Provide the [X, Y] coordinate of the cell's center where the given text is located.  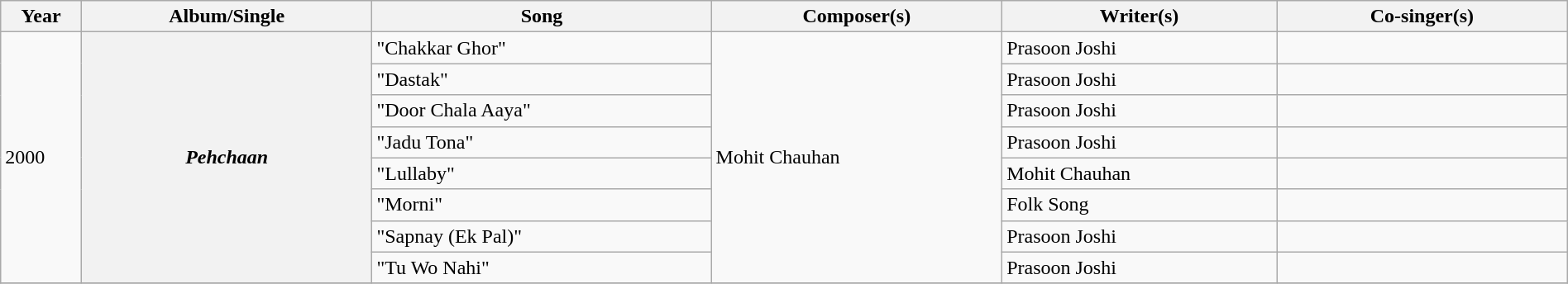
Year [41, 17]
"Sapnay (Ek Pal)" [542, 236]
Album/Single [227, 17]
Writer(s) [1140, 17]
"Tu Wo Nahi" [542, 267]
2000 [41, 158]
Song [542, 17]
"Jadu Tona" [542, 142]
"Chakkar Ghor" [542, 48]
Co-singer(s) [1422, 17]
Composer(s) [857, 17]
"Lullaby" [542, 173]
Folk Song [1140, 205]
"Door Chala Aaya" [542, 111]
"Morni" [542, 205]
"Dastak" [542, 79]
Pehchaan [227, 158]
